For the text-containing cell, return its midpoint in (X, Y) coordinate format. 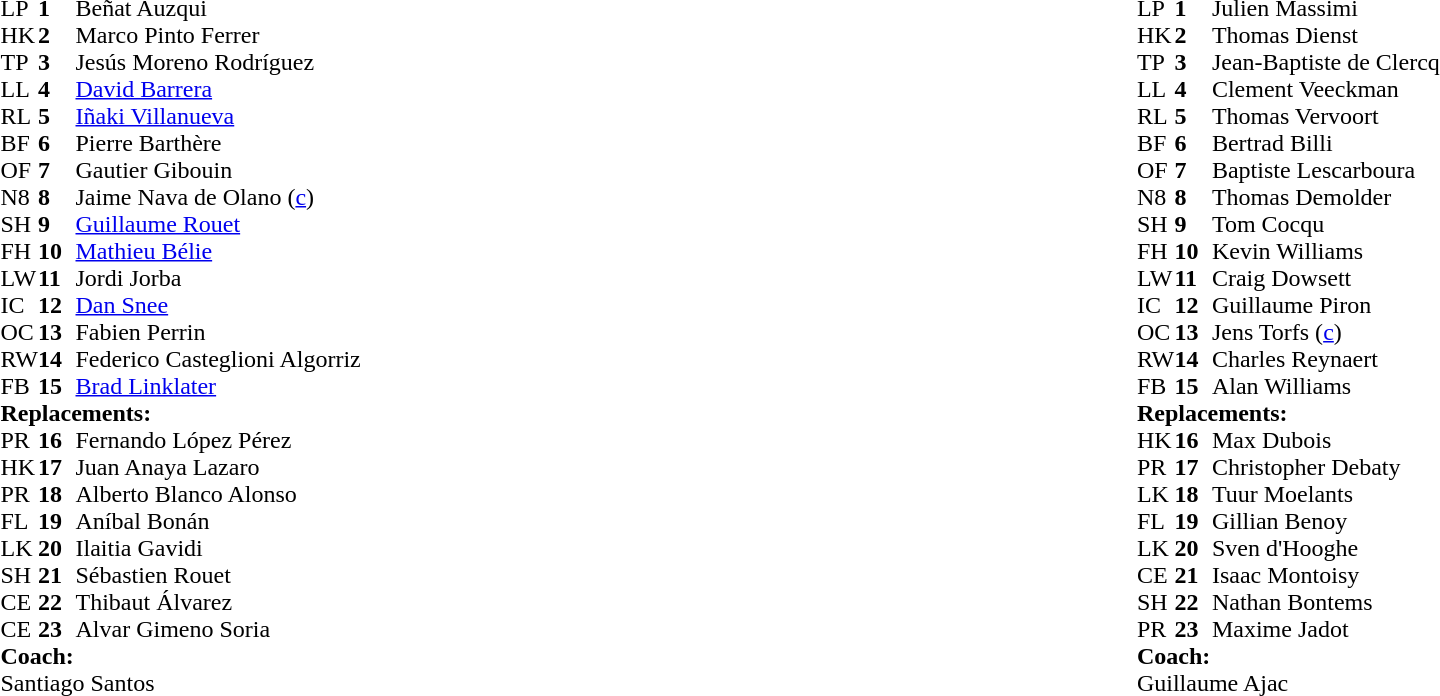
Mathieu Bélie (218, 252)
Baptiste Lescarboura (1326, 170)
Jean-Baptiste de Clercq (1326, 62)
Jordi Jorba (218, 278)
Bertrad Billi (1326, 144)
Ilaitia Gavidi (218, 548)
Sven d'Hooghe (1326, 548)
Thomas Dienst (1326, 36)
Thomas Demolder (1326, 198)
Jens Torfs (c) (1326, 332)
David Barrera (218, 90)
Christopher Debaty (1326, 468)
Thomas Vervoort (1326, 116)
Iñaki Villanueva (218, 116)
Tuur Moelants (1326, 494)
Federico Casteglioni Algorriz (218, 360)
Fernando López Pérez (218, 440)
Tom Cocqu (1326, 224)
Dan Snee (218, 306)
Alberto Blanco Alonso (218, 494)
Sébastien Rouet (218, 576)
Nathan Bontems (1326, 602)
Clement Veeckman (1326, 90)
Kevin Williams (1326, 252)
Marco Pinto Ferrer (218, 36)
Pierre Barthère (218, 144)
Brad Linklater (218, 386)
Craig Dowsett (1326, 278)
Gautier Gibouin (218, 170)
Maxime Jadot (1326, 630)
Jaime Nava de Olano (c) (218, 198)
Guillaume Rouet (218, 224)
Guillaume Piron (1326, 306)
Alvar Gimeno Soria (218, 630)
Alan Williams (1326, 386)
Fabien Perrin (218, 332)
Max Dubois (1326, 440)
Thibaut Álvarez (218, 602)
Charles Reynaert (1326, 360)
Isaac Montoisy (1326, 576)
Juan Anaya Lazaro (218, 468)
Jesús Moreno Rodríguez (218, 62)
Aníbal Bonán (218, 522)
Gillian Benoy (1326, 522)
